Extract the [x, y] coordinate from the center of the cell holding the provided text.  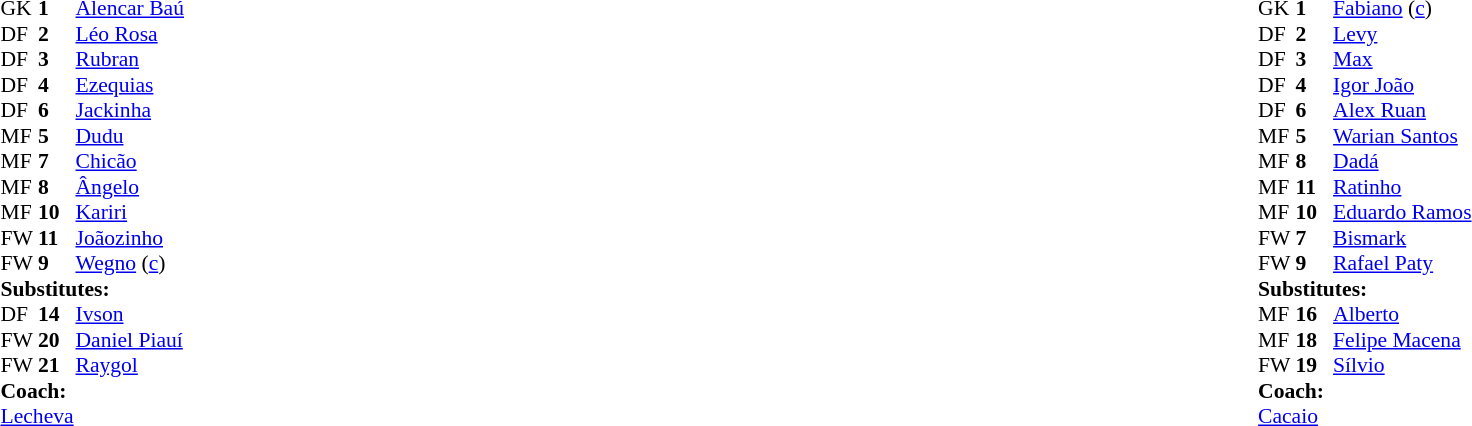
Raygol [130, 365]
Dudu [130, 136]
Felipe Macena [1402, 340]
Kariri [130, 213]
18 [1315, 340]
19 [1315, 365]
Jackinha [130, 111]
Warian Santos [1402, 136]
Chicão [130, 161]
20 [57, 340]
Eduardo Ramos [1402, 213]
Rubran [130, 59]
Alberto [1402, 315]
Igor João [1402, 85]
Ratinho [1402, 187]
14 [57, 315]
Bismark [1402, 238]
Wegno (c) [130, 263]
Dadá [1402, 161]
Ezequias [130, 85]
Max [1402, 59]
Ivson [130, 315]
16 [1315, 315]
Rafael Paty [1402, 263]
Ângelo [130, 187]
21 [57, 365]
Sílvio [1402, 365]
Daniel Piauí [130, 340]
Joãozinho [130, 238]
Alex Ruan [1402, 111]
Léo Rosa [130, 34]
Levy [1402, 34]
